Provide the (x, y) coordinate of the cell's center where the given text is located.  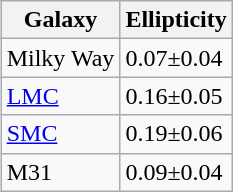
Galaxy (60, 20)
M31 (60, 172)
Milky Way (60, 58)
0.16±0.05 (176, 96)
LMC (60, 96)
0.09±0.04 (176, 172)
SMC (60, 134)
0.07±0.04 (176, 58)
Ellipticity (176, 20)
0.19±0.06 (176, 134)
